Return [x, y] of the center of cell containing provided text 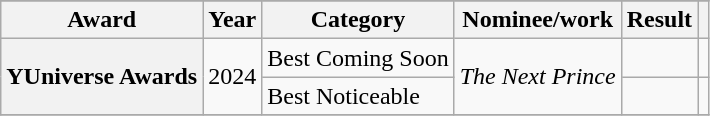
Year [232, 20]
Award [102, 20]
Category [358, 20]
Best Coming Soon [358, 58]
Best Noticeable [358, 96]
2024 [232, 77]
Result [659, 20]
The Next Prince [538, 77]
YUniverse Awards [102, 77]
Nominee/work [538, 20]
